Capture the cell that displays the provided text and extract its (X, Y) central coordinate. 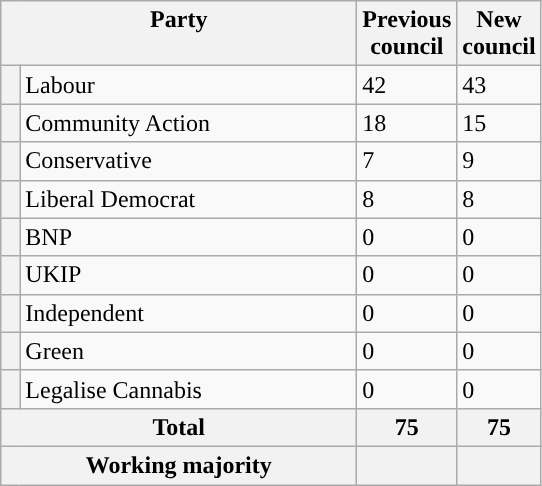
Independent (188, 313)
Liberal Democrat (188, 199)
Community Action (188, 123)
Working majority (179, 465)
Conservative (188, 161)
7 (407, 161)
UKIP (188, 275)
42 (407, 85)
New council (499, 34)
Party (179, 34)
9 (499, 161)
Labour (188, 85)
18 (407, 123)
Green (188, 351)
BNP (188, 237)
43 (499, 85)
Previous council (407, 34)
15 (499, 123)
Legalise Cannabis (188, 389)
Total (179, 427)
